Provide the (X, Y) coordinate of the cell's center where the given text is located.  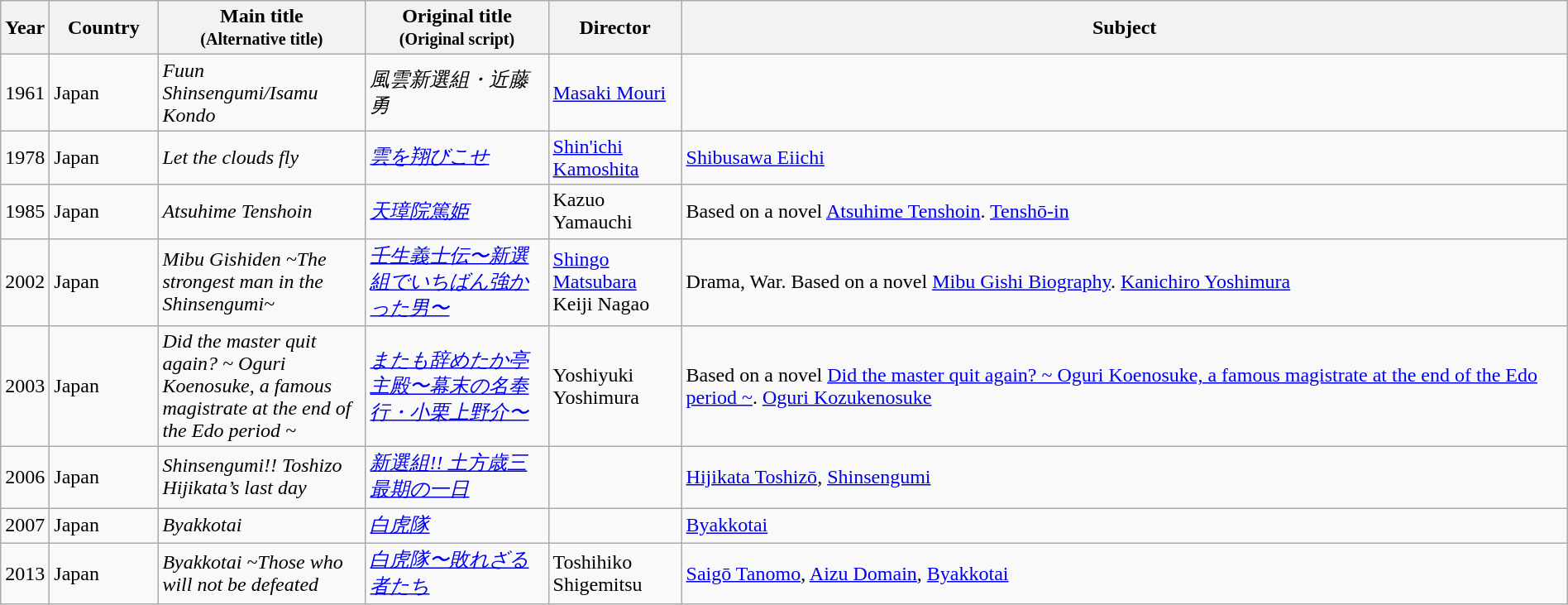
Toshihiko Shigemitsu (615, 574)
Drama, War. Based on a novel Mibu Gishi Biography. Kanichiro Yoshimura (1125, 282)
Director (615, 28)
Shibusawa Eiichi (1125, 157)
Shin'ichi Kamoshita (615, 157)
Let the clouds fly (261, 157)
Fuun Shinsengumi/Isamu Kondo (261, 93)
Atsuhime Tenshoin (261, 212)
風雲新選組・近藤勇 (457, 93)
白虎隊〜敗れざる者たち (457, 574)
白虎隊 (457, 526)
Year (25, 28)
1978 (25, 157)
Main title(Alternative title) (261, 28)
新選組!! 土方歳三 最期の一日 (457, 478)
1961 (25, 93)
天璋院篤姫 (457, 212)
2002 (25, 282)
2006 (25, 478)
Original title(Original script) (457, 28)
1985 (25, 212)
Country (104, 28)
Subject (1125, 28)
Hijikata Toshizō, Shinsengumi (1125, 478)
2003 (25, 387)
壬生義士伝〜新選組でいちばん強かった男〜 (457, 282)
2007 (25, 526)
Based on a novel Atsuhime Tenshoin. Tenshō-in (1125, 212)
Did the master quit again? ~ Oguri Koenosuke, a famous magistrate at the end of the Edo period ~ (261, 387)
Yoshiyuki Yoshimura (615, 387)
Kazuo Yamauchi (615, 212)
Shingo MatsubaraKeiji Nagao (615, 282)
Saigō Tanomo, Aizu Domain, Byakkotai (1125, 574)
Based on a novel Did the master quit again? ~ Oguri Koenosuke, a famous magistrate at the end of the Edo period ~. Oguri Kozukenosuke (1125, 387)
雲を翔びこせ (457, 157)
Mibu Gishiden ~The strongest man in the Shinsengumi~ (261, 282)
Masaki Mouri (615, 93)
Byakkotai ~Those who will not be defeated (261, 574)
Shinsengumi!! Toshizo Hijikata’s last day (261, 478)
2013 (25, 574)
またも辞めたか亭主殿〜幕末の名奉行・小栗上野介〜 (457, 387)
